Determine the [x, y] coordinate at the center of the cell enclosing the given text.  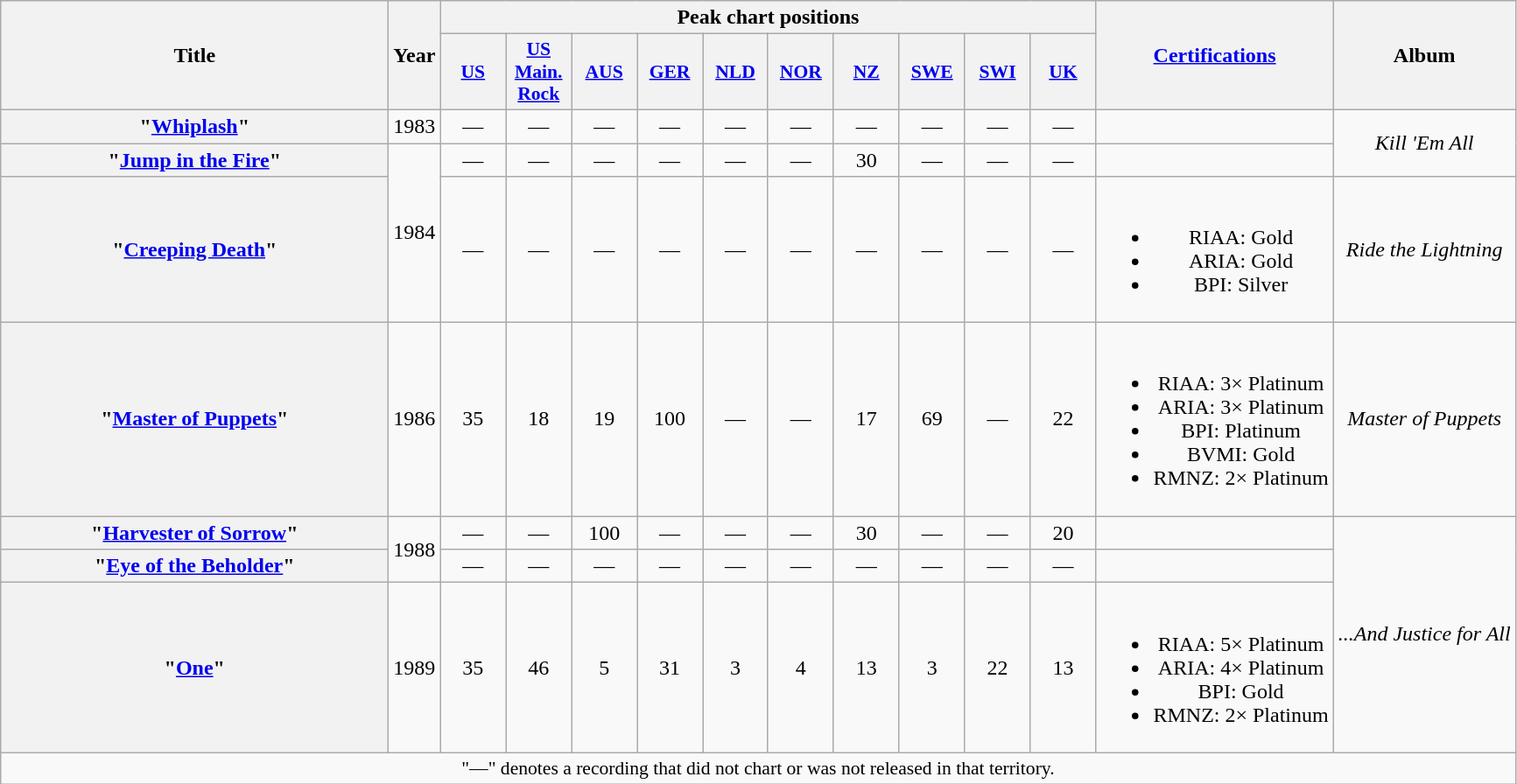
4 [800, 668]
69 [931, 420]
NOR [800, 72]
31 [671, 668]
RIAA: GoldARIA: GoldBPI: Silver [1215, 250]
UK [1063, 72]
Peak chart positions [769, 17]
Title [194, 56]
Kill 'Em All [1424, 143]
19 [604, 420]
1983 [415, 126]
SWE [931, 72]
Certifications [1215, 56]
RIAA: 5× PlatinumARIA: 4× PlatinumBPI: GoldRMNZ: 2× Platinum [1215, 668]
Master of Puppets [1424, 420]
"Whiplash" [194, 126]
17 [867, 420]
1988 [415, 549]
NZ [867, 72]
"One" [194, 668]
US [473, 72]
"Eye of the Beholder" [194, 566]
5 [604, 668]
18 [539, 420]
NLD [735, 72]
"Master of Puppets" [194, 420]
USMain.Rock [539, 72]
46 [539, 668]
RIAA: 3× PlatinumARIA: 3× PlatinumBPI: PlatinumBVMI: GoldRMNZ: 2× Platinum [1215, 420]
AUS [604, 72]
"—" denotes a recording that did not chart or was not released in that territory. [758, 768]
1984 [415, 233]
1989 [415, 668]
20 [1063, 533]
Year [415, 56]
Album [1424, 56]
"Harvester of Sorrow" [194, 533]
...And Justice for All [1424, 634]
Ride the Lightning [1424, 250]
GER [671, 72]
SWI [998, 72]
1986 [415, 420]
"Jump in the Fire" [194, 160]
"Creeping Death" [194, 250]
